For the text-containing cell, return its midpoint in [X, Y] coordinate format. 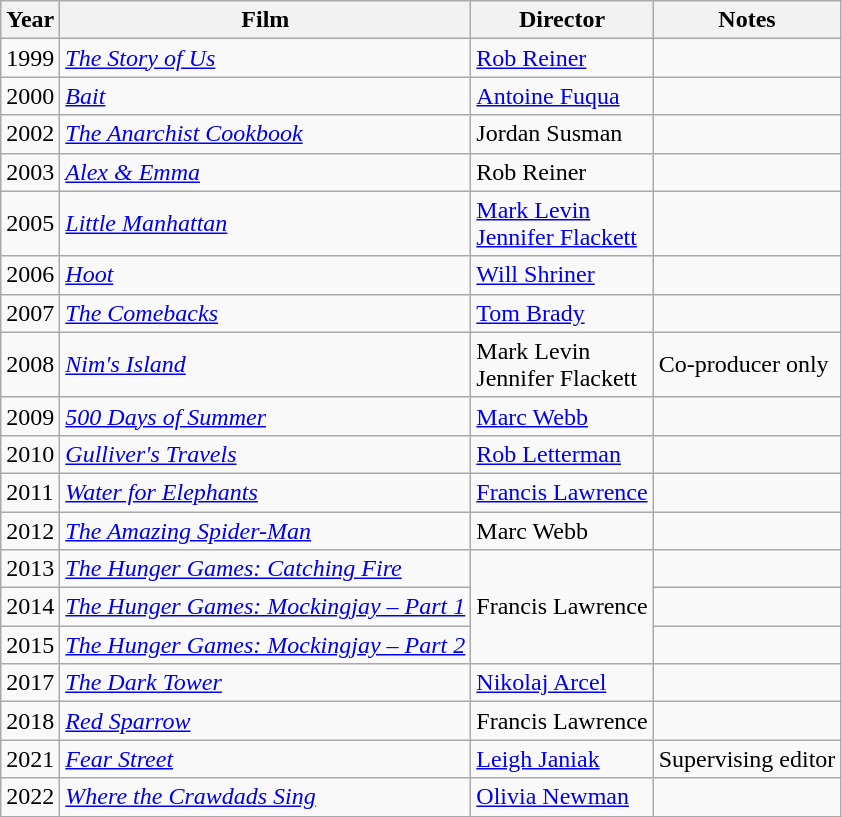
Supervising editor [747, 759]
2021 [30, 759]
2022 [30, 797]
Where the Crawdads Sing [266, 797]
2012 [30, 531]
Gulliver's Travels [266, 454]
Red Sparrow [266, 721]
Alex & Emma [266, 172]
Olivia Newman [562, 797]
Rob Letterman [562, 454]
Notes [747, 20]
2008 [30, 364]
Bait [266, 96]
2015 [30, 645]
500 Days of Summer [266, 416]
Leigh Janiak [562, 759]
2010 [30, 454]
The Amazing Spider-Man [266, 531]
Will Shriner [562, 275]
Jordan Susman [562, 134]
The Hunger Games: Mockingjay – Part 1 [266, 607]
2000 [30, 96]
The Hunger Games: Mockingjay – Part 2 [266, 645]
2002 [30, 134]
Water for Elephants [266, 492]
2003 [30, 172]
Little Manhattan [266, 224]
2011 [30, 492]
Year [30, 20]
Co-producer only [747, 364]
Fear Street [266, 759]
The Comebacks [266, 313]
2018 [30, 721]
2005 [30, 224]
2009 [30, 416]
2013 [30, 569]
The Anarchist Cookbook [266, 134]
Film [266, 20]
Antoine Fuqua [562, 96]
1999 [30, 58]
2017 [30, 683]
2006 [30, 275]
2007 [30, 313]
The Story of Us [266, 58]
Tom Brady [562, 313]
The Dark Tower [266, 683]
The Hunger Games: Catching Fire [266, 569]
Hoot [266, 275]
Director [562, 20]
2014 [30, 607]
Nikolaj Arcel [562, 683]
Nim's Island [266, 364]
